Identify which cell holds the provided text, then report its [X, Y] central coordinate. 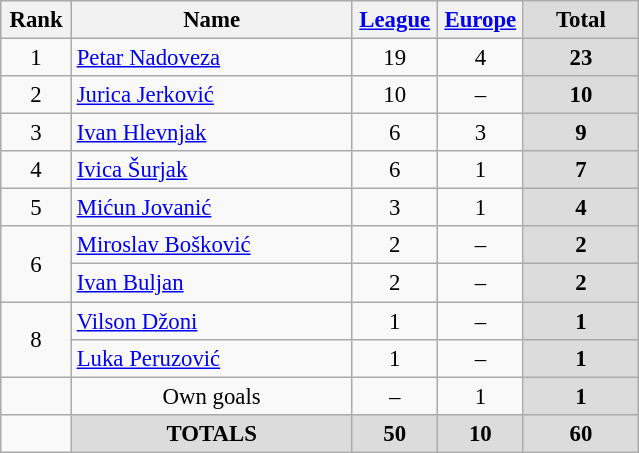
Own goals [212, 396]
TOTALS [212, 433]
50 [395, 433]
Mićun Jovanić [212, 208]
Ivan Hlevnjak [212, 133]
Petar Nadoveza [212, 58]
8 [36, 340]
7 [581, 170]
23 [581, 58]
Ivan Buljan [212, 283]
Miroslav Bošković [212, 245]
League [395, 20]
Total [581, 20]
Ivica Šurjak [212, 170]
Rank [36, 20]
9 [581, 133]
60 [581, 433]
19 [395, 58]
Luka Peruzović [212, 358]
5 [36, 208]
Vilson Džoni [212, 321]
Jurica Jerković [212, 95]
Europe [481, 20]
Name [212, 20]
